Return the (X, Y) coordinate for the center point of the cell that contains the specified text.  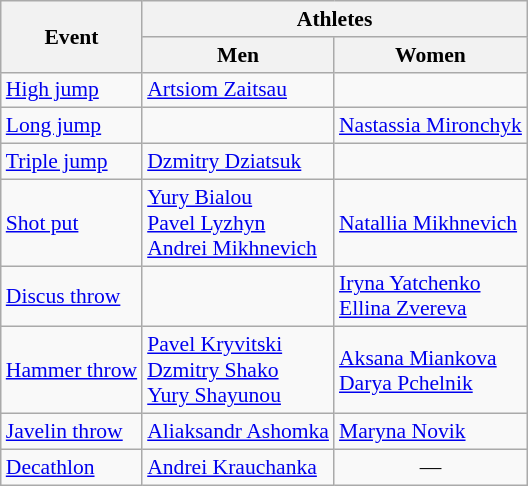
Event (72, 36)
Pavel KryvitskiDzmitry ShakoYury Shayunou (238, 370)
Dzmitry Dziatsuk (238, 162)
Discus throw (72, 296)
Men (238, 55)
Iryna YatchenkoEllina Zvereva (430, 296)
Aksana MiankovaDarya Pchelnik (430, 370)
High jump (72, 90)
Long jump (72, 126)
Women (430, 55)
Maryna Novik (430, 432)
Triple jump (72, 162)
Javelin throw (72, 432)
Nastassia Mironchyk (430, 126)
Natallia Mikhnevich (430, 222)
Andrei Krauchanka (238, 467)
Athletes (334, 19)
Aliaksandr Ashomka (238, 432)
Yury BialouPavel LyzhynAndrei Mikhnevich (238, 222)
Artsiom Zaitsau (238, 90)
Shot put (72, 222)
Decathlon (72, 467)
Hammer throw (72, 370)
— (430, 467)
